For the text-containing cell, return its midpoint in (x, y) coordinate format. 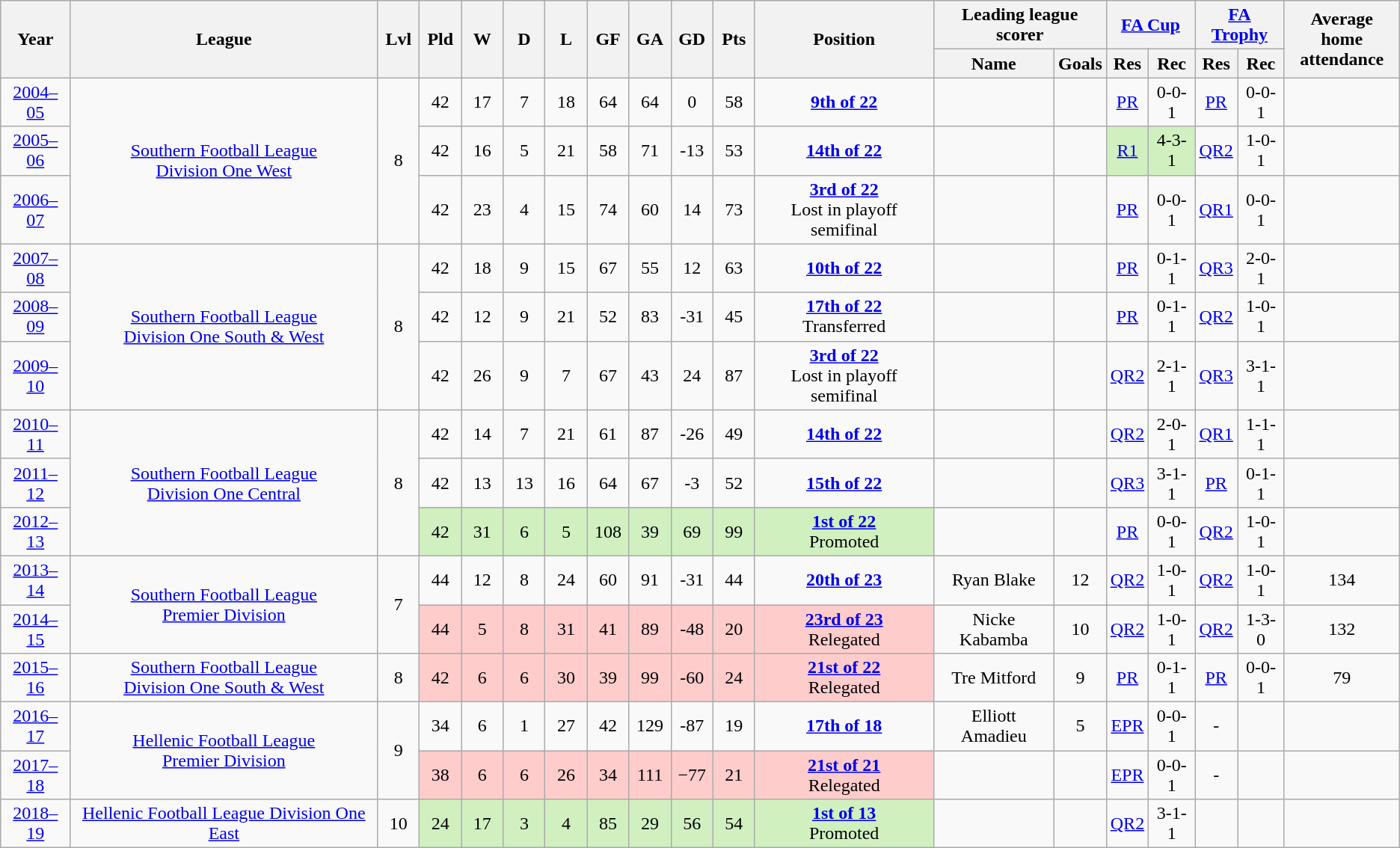
89 (650, 628)
Elliott Amadieu (993, 727)
56 (692, 824)
17th of 22Transferred (844, 317)
Hellenic Football LeaguePremier Division (224, 751)
132 (1342, 628)
-13 (692, 151)
69 (692, 531)
73 (734, 209)
Pld (440, 39)
0 (692, 102)
43 (650, 375)
2011–12 (36, 483)
20th of 23 (844, 580)
2008–09 (36, 317)
2007–08 (36, 268)
1-3-0 (1261, 628)
54 (734, 824)
Nicke Kabamba (993, 628)
49 (734, 434)
−77 (692, 775)
53 (734, 151)
Average homeattendance (1342, 39)
FA Cup (1150, 25)
29 (650, 824)
71 (650, 151)
Hellenic Football League Division One East (224, 824)
-3 (692, 483)
-48 (692, 628)
83 (650, 317)
W (482, 39)
30 (566, 678)
23rd of 23Relegated (844, 628)
74 (608, 209)
Pts (734, 39)
Year (36, 39)
21st of 22Relegated (844, 678)
134 (1342, 580)
1-1-1 (1261, 434)
L (566, 39)
2006–07 (36, 209)
Southern Football LeagueDivision One Central (224, 483)
2015–16 (36, 678)
21st of 21Relegated (844, 775)
20 (734, 628)
Tre Mitford (993, 678)
3 (524, 824)
FA Trophy (1240, 25)
-87 (692, 727)
27 (566, 727)
10th of 22 (844, 268)
GA (650, 39)
2009–10 (36, 375)
1st of 13Promoted (844, 824)
2013–14 (36, 580)
Lvl (399, 39)
9th of 22 (844, 102)
91 (650, 580)
38 (440, 775)
2010–11 (36, 434)
Name (993, 64)
17th of 18 (844, 727)
55 (650, 268)
2-1-1 (1172, 375)
Ryan Blake (993, 580)
Leading league scorer (1020, 25)
15th of 22 (844, 483)
Goals (1081, 64)
79 (1342, 678)
129 (650, 727)
2005–06 (36, 151)
2017–18 (36, 775)
1st of 22Promoted (844, 531)
23 (482, 209)
111 (650, 775)
2014–15 (36, 628)
61 (608, 434)
GF (608, 39)
41 (608, 628)
Position (844, 39)
1 (524, 727)
-26 (692, 434)
63 (734, 268)
2012–13 (36, 531)
R1 (1127, 151)
4-3-1 (1172, 151)
108 (608, 531)
2016–17 (36, 727)
85 (608, 824)
Southern Football LeaguePremier Division (224, 604)
GD (692, 39)
D (524, 39)
45 (734, 317)
19 (734, 727)
2004–05 (36, 102)
Southern Football LeagueDivision One West (224, 161)
-60 (692, 678)
League (224, 39)
2018–19 (36, 824)
